Scan for the cell matching the given text and deliver its (X, Y) coordinate at center. 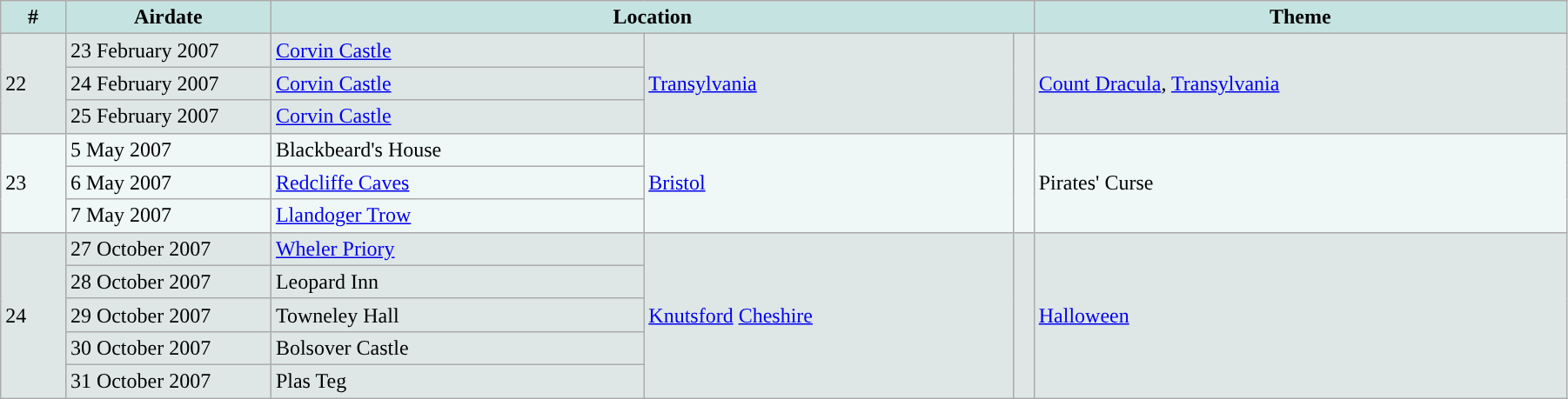
28 October 2007 (168, 282)
Halloween (1300, 315)
23 (33, 183)
29 October 2007 (168, 315)
31 October 2007 (168, 381)
Count Dracula, Transylvania (1300, 83)
# (33, 17)
Blackbeard's House (457, 150)
22 (33, 83)
Redcliffe Caves (457, 183)
Pirates' Curse (1300, 183)
Airdate (168, 17)
Leopard Inn (457, 282)
23 February 2007 (168, 50)
Knutsford Cheshire (828, 315)
6 May 2007 (168, 183)
Bolsover Castle (457, 348)
27 October 2007 (168, 249)
30 October 2007 (168, 348)
Wheler Priory (457, 249)
7 May 2007 (168, 216)
24 February 2007 (168, 83)
Location (653, 17)
24 (33, 315)
Bristol (828, 183)
Plas Teg (457, 381)
Towneley Hall (457, 315)
25 February 2007 (168, 116)
Llandoger Trow (457, 216)
5 May 2007 (168, 150)
Transylvania (828, 83)
Theme (1300, 17)
